From the cell containing the given text, extract its center point as (X, Y) coordinate. 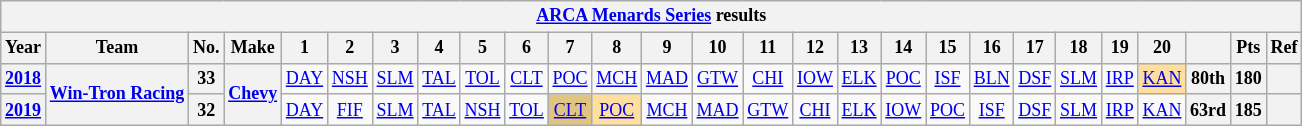
5 (482, 48)
2019 (24, 110)
Pts (1248, 48)
Make (253, 48)
80th (1208, 78)
63rd (1208, 110)
FIF (350, 110)
6 (526, 48)
8 (617, 48)
12 (816, 48)
Win-Tron Racing (116, 94)
Ref (1284, 48)
185 (1248, 110)
Team (116, 48)
9 (668, 48)
4 (439, 48)
15 (948, 48)
11 (768, 48)
16 (992, 48)
20 (1162, 48)
14 (904, 48)
19 (1120, 48)
18 (1079, 48)
13 (859, 48)
32 (206, 110)
3 (395, 48)
No. (206, 48)
33 (206, 78)
1 (304, 48)
17 (1035, 48)
BLN (992, 78)
2018 (24, 78)
7 (570, 48)
180 (1248, 78)
10 (718, 48)
Chevy (253, 94)
ARCA Menards Series results (652, 16)
2 (350, 48)
Year (24, 48)
